For the text-containing cell, return its midpoint in [X, Y] coordinate format. 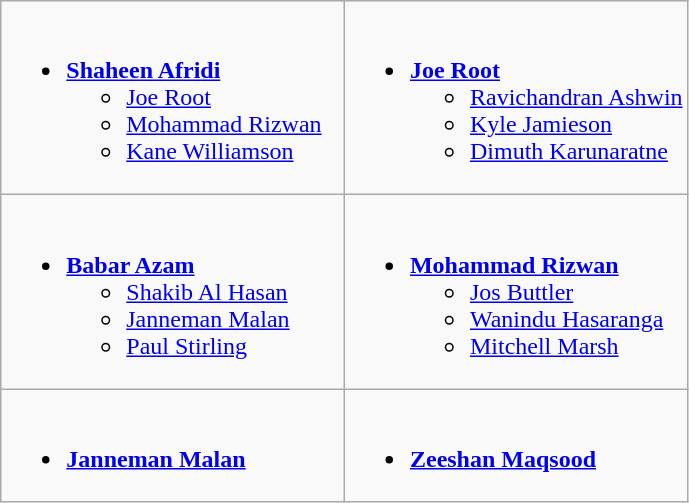
Shaheen Afridi Joe Root Mohammad Rizwan Kane Williamson [173, 98]
Mohammad Rizwan Jos Buttler Wanindu Hasaranga Mitchell Marsh [516, 292]
Janneman Malan [173, 446]
Joe Root Ravichandran Ashwin Kyle Jamieson Dimuth Karunaratne [516, 98]
Babar Azam Shakib Al Hasan Janneman Malan Paul Stirling [173, 292]
Zeeshan Maqsood [516, 446]
